Output the [X, Y] coordinate of the center of the cell containing the given text.  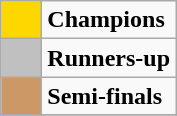
Semi-finals [109, 96]
Champions [109, 20]
Runners-up [109, 58]
